Determine the (X, Y) coordinate at the center of the cell enclosing the given text.  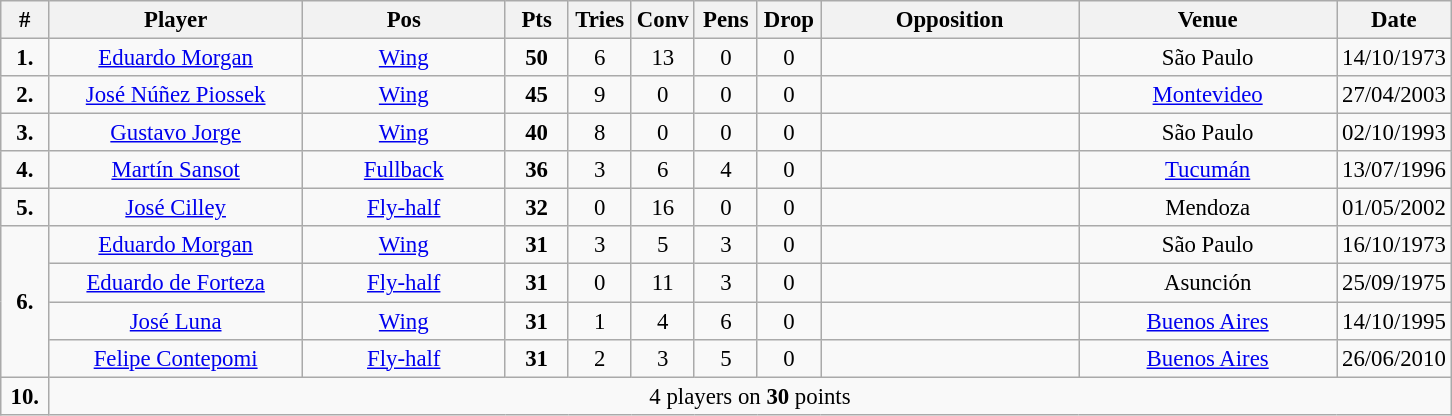
50 (536, 58)
# (25, 20)
01/05/2002 (1394, 208)
1. (25, 58)
45 (536, 95)
Date (1394, 20)
Pos (404, 20)
José Núñez Piossek (176, 95)
8 (600, 133)
13/07/1996 (1394, 170)
11 (662, 283)
Martín Sansot (176, 170)
26/06/2010 (1394, 358)
José Luna (176, 321)
Drop (788, 20)
3. (25, 133)
6. (25, 301)
Player (176, 20)
4 players on 30 points (750, 396)
16/10/1973 (1394, 245)
40 (536, 133)
02/10/1993 (1394, 133)
Pens (726, 20)
Venue (1208, 20)
4. (25, 170)
14/10/1995 (1394, 321)
27/04/2003 (1394, 95)
25/09/1975 (1394, 283)
Mendoza (1208, 208)
Opposition (949, 20)
10. (25, 396)
2. (25, 95)
13 (662, 58)
36 (536, 170)
32 (536, 208)
Felipe Contepomi (176, 358)
Fullback (404, 170)
2 (600, 358)
1 (600, 321)
Pts (536, 20)
Asunción (1208, 283)
14/10/1973 (1394, 58)
16 (662, 208)
5. (25, 208)
Conv (662, 20)
Montevideo (1208, 95)
Tucumán (1208, 170)
José Cilley (176, 208)
Tries (600, 20)
Eduardo de Forteza (176, 283)
9 (600, 95)
Gustavo Jorge (176, 133)
